Scan for the cell matching the given text and deliver its (X, Y) coordinate at center. 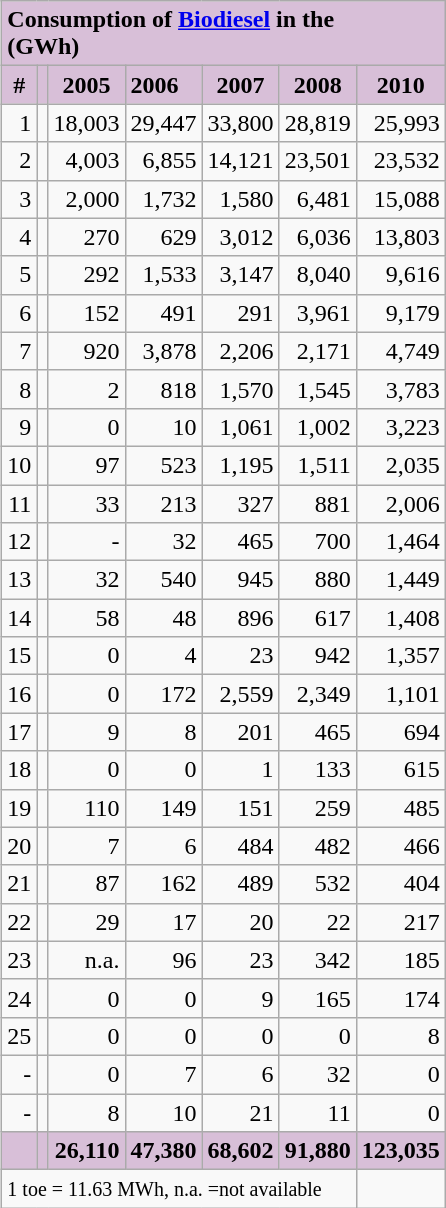
6,481 (318, 199)
19 (20, 808)
1,732 (164, 199)
3 (20, 199)
2,171 (318, 351)
485 (400, 808)
3,147 (240, 275)
48 (164, 618)
482 (318, 846)
110 (86, 808)
213 (164, 503)
1,357 (400, 656)
15 (20, 656)
16 (20, 694)
14 (20, 618)
4,749 (400, 351)
26,110 (86, 1151)
97 (86, 465)
2005 (86, 85)
617 (318, 618)
6,036 (318, 237)
165 (318, 998)
18,003 (86, 123)
25,993 (400, 123)
259 (318, 808)
1,449 (400, 580)
2010 (400, 85)
33,800 (240, 123)
880 (318, 580)
23,532 (400, 161)
4,003 (86, 161)
466 (400, 846)
24 (20, 998)
29 (86, 922)
9,179 (400, 313)
149 (164, 808)
1,101 (400, 694)
33 (86, 503)
47,380 (164, 1151)
96 (164, 960)
532 (318, 884)
540 (164, 580)
1,061 (240, 427)
2,349 (318, 694)
694 (400, 732)
68,602 (240, 1151)
523 (164, 465)
172 (164, 694)
2,000 (86, 199)
2,559 (240, 694)
1,511 (318, 465)
2007 (240, 85)
1,580 (240, 199)
217 (400, 922)
91,880 (318, 1151)
9,616 (400, 275)
292 (86, 275)
2,035 (400, 465)
174 (400, 998)
2006 (164, 85)
327 (240, 503)
6,855 (164, 161)
# (20, 85)
5 (20, 275)
201 (240, 732)
Consumption of Biodiesel in the (GWh) (224, 34)
12 (20, 542)
3,223 (400, 427)
1 toe = 11.63 MWh, n.a. =not available (179, 1189)
28,819 (318, 123)
1,464 (400, 542)
2,006 (400, 503)
3,783 (400, 389)
13,803 (400, 237)
629 (164, 237)
700 (318, 542)
942 (318, 656)
152 (86, 313)
14,121 (240, 161)
151 (240, 808)
25 (20, 1036)
1,408 (400, 618)
18 (20, 770)
1,195 (240, 465)
896 (240, 618)
291 (240, 313)
3,961 (318, 313)
185 (400, 960)
n.a. (86, 960)
1,533 (164, 275)
58 (86, 618)
8,040 (318, 275)
1,570 (240, 389)
920 (86, 351)
491 (164, 313)
945 (240, 580)
162 (164, 884)
29,447 (164, 123)
2,206 (240, 351)
1,545 (318, 389)
2008 (318, 85)
123,035 (400, 1151)
484 (240, 846)
270 (86, 237)
87 (86, 884)
15,088 (400, 199)
23,501 (318, 161)
818 (164, 389)
615 (400, 770)
342 (318, 960)
1,002 (318, 427)
3,878 (164, 351)
404 (400, 884)
13 (20, 580)
133 (318, 770)
3,012 (240, 237)
881 (318, 503)
489 (240, 884)
